Provide the [X, Y] coordinate of the cell's center where the given text is located.  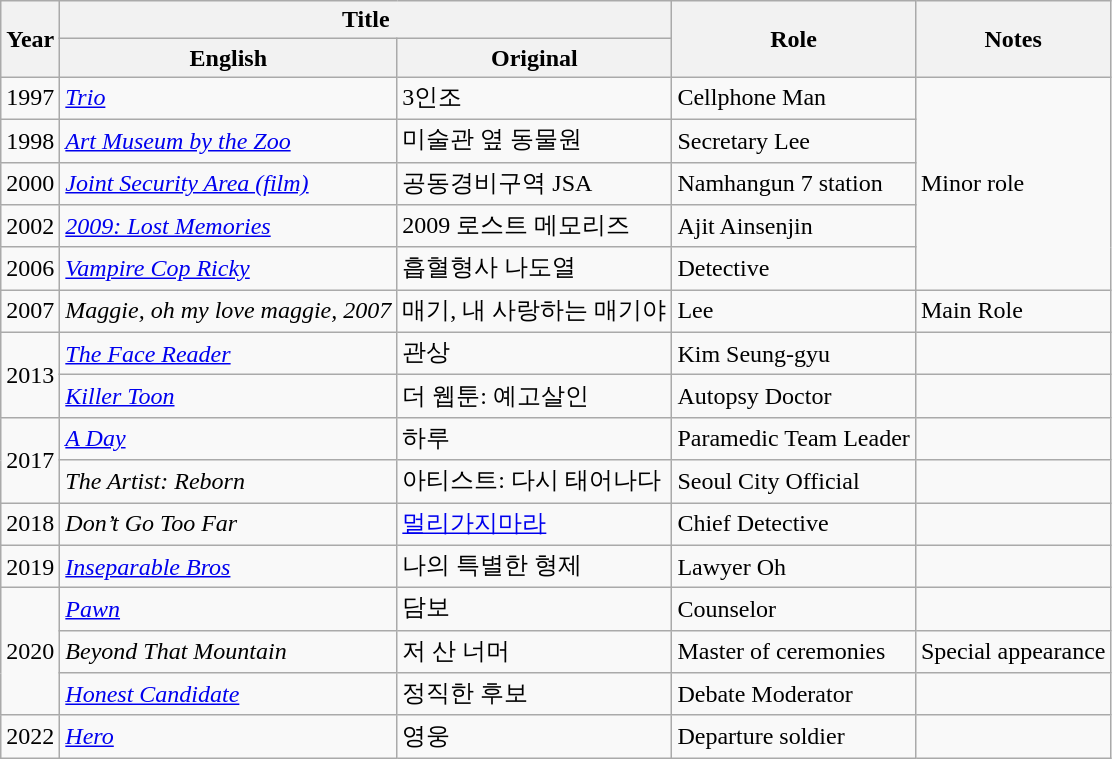
Honest Candidate [228, 694]
Autopsy Doctor [794, 396]
2013 [30, 374]
2017 [30, 460]
1998 [30, 140]
Seoul City Official [794, 482]
Title [366, 20]
Namhangun 7 station [794, 184]
매기, 내 사랑하는 매기야 [534, 312]
2019 [30, 566]
더 웹툰: 예고살인 [534, 396]
2007 [30, 312]
The Face Reader [228, 354]
Cellphone Man [794, 98]
Notes [1013, 39]
Counselor [794, 610]
The Artist: Reborn [228, 482]
Paramedic Team Leader [794, 438]
Departure soldier [794, 736]
A Day [228, 438]
2009 로스트 메모리즈 [534, 226]
Don’t Go Too Far [228, 524]
Killer Toon [228, 396]
Year [30, 39]
English [228, 58]
Detective [794, 268]
2006 [30, 268]
2022 [30, 736]
멀리가지마라 [534, 524]
Chief Detective [794, 524]
Inseparable Bros [228, 566]
Master of ceremonies [794, 652]
Lawyer Oh [794, 566]
Main Role [1013, 312]
담보 [534, 610]
Ajit Ainsenjin [794, 226]
Pawn [228, 610]
관상 [534, 354]
아티스트: 다시 태어나다 [534, 482]
Minor role [1013, 184]
2020 [30, 652]
Lee [794, 312]
2000 [30, 184]
Special appearance [1013, 652]
정직한 후보 [534, 694]
2002 [30, 226]
미술관 옆 동물원 [534, 140]
Art Museum by the Zoo [228, 140]
Secretary Lee [794, 140]
흡혈형사 나도열 [534, 268]
공동경비구역 JSA [534, 184]
2018 [30, 524]
3인조 [534, 98]
저 산 너머 [534, 652]
2009: Lost Memories [228, 226]
Joint Security Area (film) [228, 184]
영웅 [534, 736]
Hero [228, 736]
1997 [30, 98]
Original [534, 58]
Beyond That Mountain [228, 652]
Trio [228, 98]
Maggie, oh my love maggie, 2007 [228, 312]
하루 [534, 438]
Debate Moderator [794, 694]
나의 특별한 형제 [534, 566]
Role [794, 39]
Vampire Cop Ricky [228, 268]
Kim Seung-gyu [794, 354]
